Provide the (x, y) coordinate of the cell's center where the given text is located.  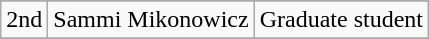
Graduate student (341, 20)
2nd (24, 20)
Sammi Mikonowicz (151, 20)
